For the text-containing cell, return its midpoint in (x, y) coordinate format. 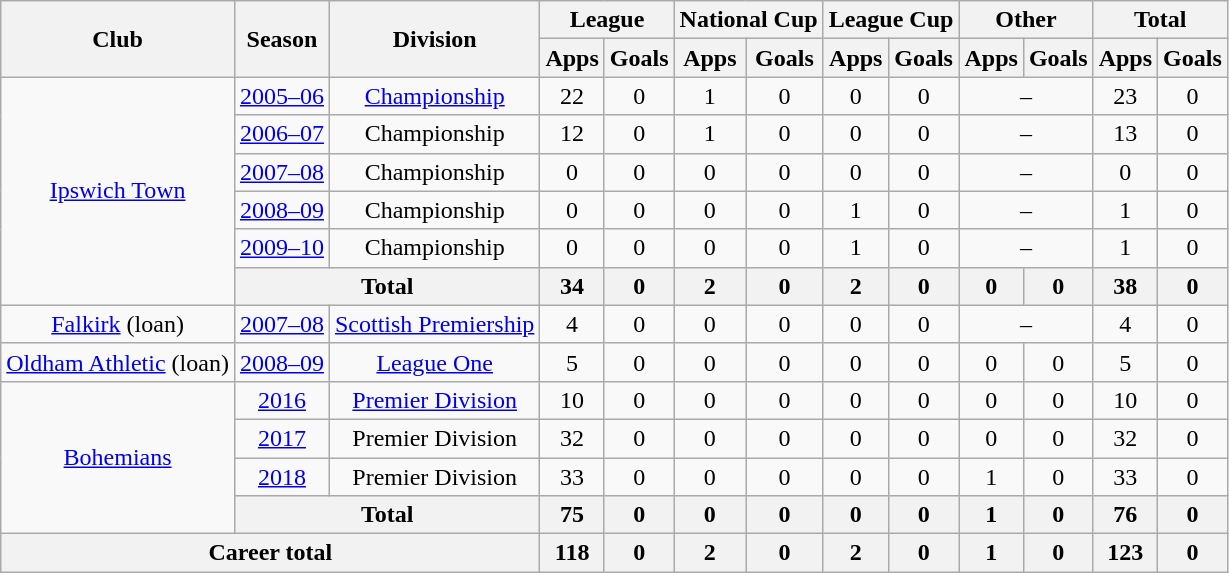
2016 (282, 400)
Bohemians (118, 457)
23 (1125, 96)
Club (118, 39)
Division (434, 39)
75 (572, 515)
Other (1026, 20)
118 (572, 553)
2018 (282, 477)
2009–10 (282, 248)
Ipswich Town (118, 191)
Season (282, 39)
Scottish Premiership (434, 324)
League One (434, 362)
12 (572, 134)
13 (1125, 134)
38 (1125, 286)
123 (1125, 553)
Career total (270, 553)
2005–06 (282, 96)
76 (1125, 515)
34 (572, 286)
Oldham Athletic (loan) (118, 362)
22 (572, 96)
2006–07 (282, 134)
Falkirk (loan) (118, 324)
League Cup (891, 20)
League (607, 20)
National Cup (748, 20)
2017 (282, 438)
